Output the [X, Y] coordinate of the center of the cell containing the given text.  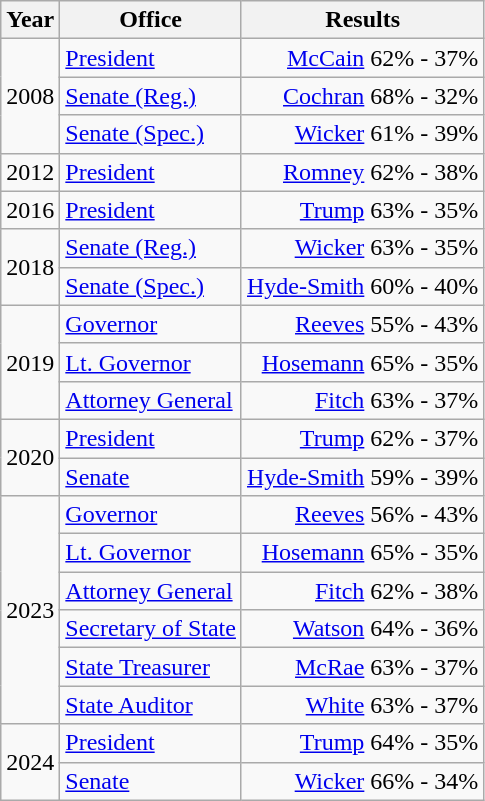
2019 [30, 362]
Reeves 55% - 43% [362, 324]
Cochran 68% - 32% [362, 96]
Trump 62% - 37% [362, 438]
Hyde-Smith 60% - 40% [362, 286]
Hyde-Smith 59% - 39% [362, 477]
Watson 64% - 36% [362, 629]
Wicker 61% - 39% [362, 134]
2024 [30, 762]
Results [362, 20]
McRae 63% - 37% [362, 667]
2020 [30, 457]
Wicker 63% - 35% [362, 248]
Romney 62% - 38% [362, 172]
2012 [30, 172]
Wicker 66% - 34% [362, 781]
White 63% - 37% [362, 705]
State Auditor [151, 705]
Secretary of State [151, 629]
Fitch 63% - 37% [362, 400]
Trump 64% - 35% [362, 743]
Year [30, 20]
2023 [30, 610]
2016 [30, 210]
2018 [30, 267]
Office [151, 20]
McCain 62% - 37% [362, 58]
Reeves 56% - 43% [362, 515]
2008 [30, 96]
State Treasurer [151, 667]
Fitch 62% - 38% [362, 591]
Trump 63% - 35% [362, 210]
